Output the (X, Y) coordinate of the center of the cell containing the given text.  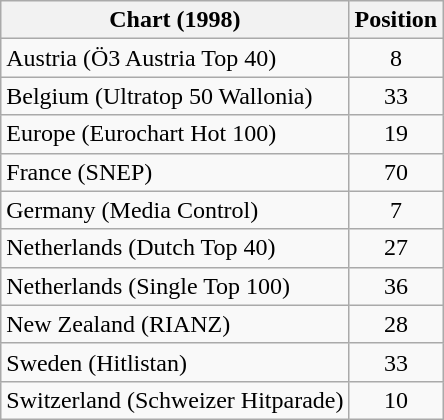
Europe (Eurochart Hot 100) (175, 134)
Belgium (Ultratop 50 Wallonia) (175, 96)
Netherlands (Single Top 100) (175, 286)
Chart (1998) (175, 20)
New Zealand (RIANZ) (175, 324)
Position (396, 20)
27 (396, 248)
70 (396, 172)
Austria (Ö3 Austria Top 40) (175, 58)
Sweden (Hitlistan) (175, 362)
Switzerland (Schweizer Hitparade) (175, 400)
8 (396, 58)
36 (396, 286)
7 (396, 210)
France (SNEP) (175, 172)
19 (396, 134)
Germany (Media Control) (175, 210)
Netherlands (Dutch Top 40) (175, 248)
10 (396, 400)
28 (396, 324)
